Provide the [X, Y] coordinate of the cell's center where the given text is located.  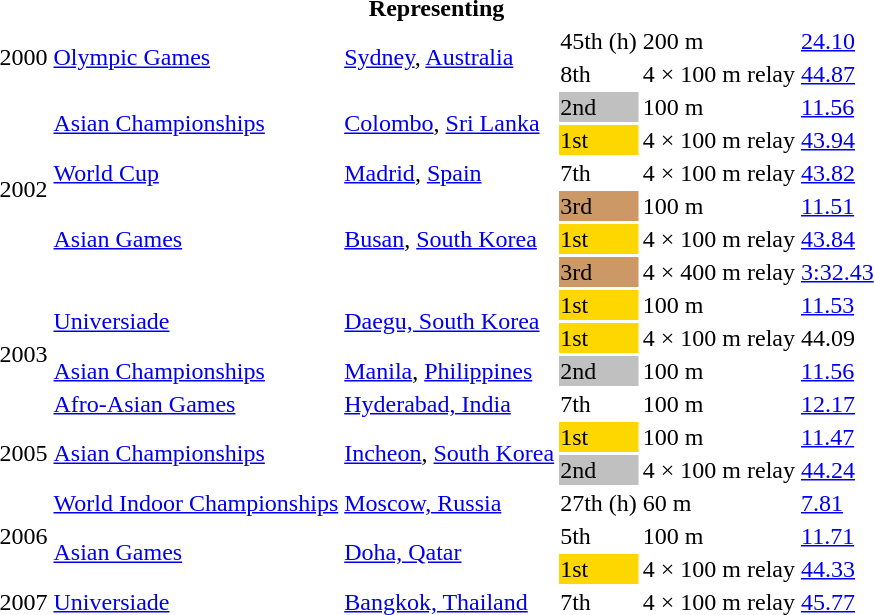
4 × 400 m relay [718, 272]
Moscow, Russia [450, 503]
Afro-Asian Games [196, 404]
World Cup [196, 173]
Busan, South Korea [450, 239]
45th (h) [599, 41]
Hyderabad, India [450, 404]
Doha, Qatar [450, 552]
200 m [718, 41]
Olympic Games [196, 58]
8th [599, 74]
Madrid, Spain [450, 173]
Daegu, South Korea [450, 322]
60 m [718, 503]
Manila, Philippines [450, 371]
27th (h) [599, 503]
5th [599, 536]
Colombo, Sri Lanka [450, 124]
Incheon, South Korea [450, 454]
World Indoor Championships [196, 503]
Sydney, Australia [450, 58]
Universiade [196, 322]
